Provide the (x, y) coordinate of the cell's center where the given text is located.  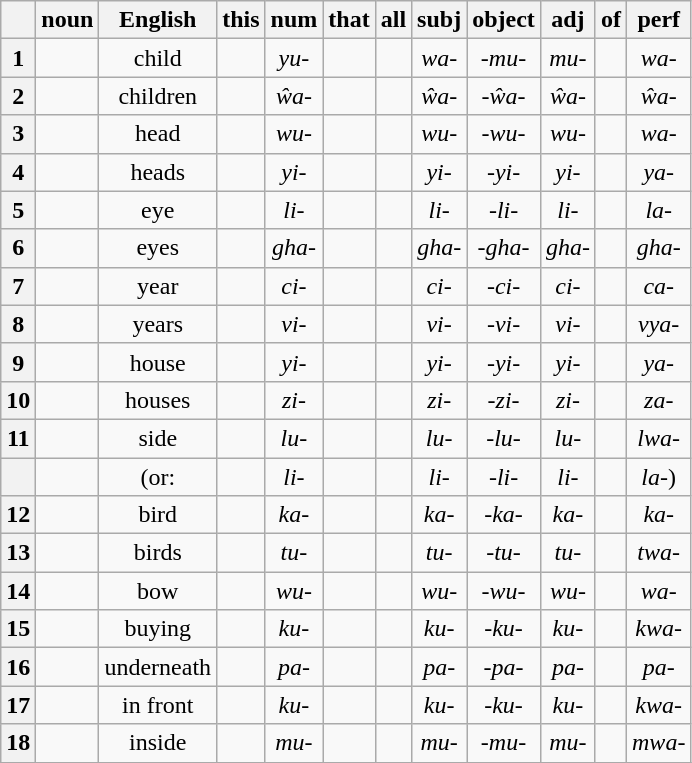
side (158, 438)
year (158, 286)
-zi- (504, 400)
18 (18, 743)
that (349, 20)
children (158, 96)
perf (659, 20)
English (158, 20)
eye (158, 210)
la- (659, 210)
heads (158, 172)
5 (18, 210)
object (504, 20)
subj (440, 20)
la-) (659, 477)
buying (158, 629)
3 (18, 134)
in front (158, 705)
-ka- (504, 515)
12 (18, 515)
birds (158, 553)
7 (18, 286)
of (610, 20)
(or: (158, 477)
-tu- (504, 553)
bird (158, 515)
2 (18, 96)
eyes (158, 248)
head (158, 134)
bow (158, 591)
house (158, 362)
-ci- (504, 286)
11 (18, 438)
-vi- (504, 324)
13 (18, 553)
all (393, 20)
inside (158, 743)
noun (68, 20)
14 (18, 591)
6 (18, 248)
mwa- (659, 743)
10 (18, 400)
yu- (294, 58)
-pa- (504, 667)
vya- (659, 324)
years (158, 324)
-gha- (504, 248)
16 (18, 667)
-ŵa- (504, 96)
houses (158, 400)
15 (18, 629)
ca- (659, 286)
8 (18, 324)
1 (18, 58)
9 (18, 362)
za- (659, 400)
this (241, 20)
17 (18, 705)
4 (18, 172)
twa- (659, 553)
child (158, 58)
underneath (158, 667)
adj (568, 20)
-lu- (504, 438)
num (294, 20)
lwa- (659, 438)
